Locate the cell with the specified text and output its (X, Y) center coordinate. 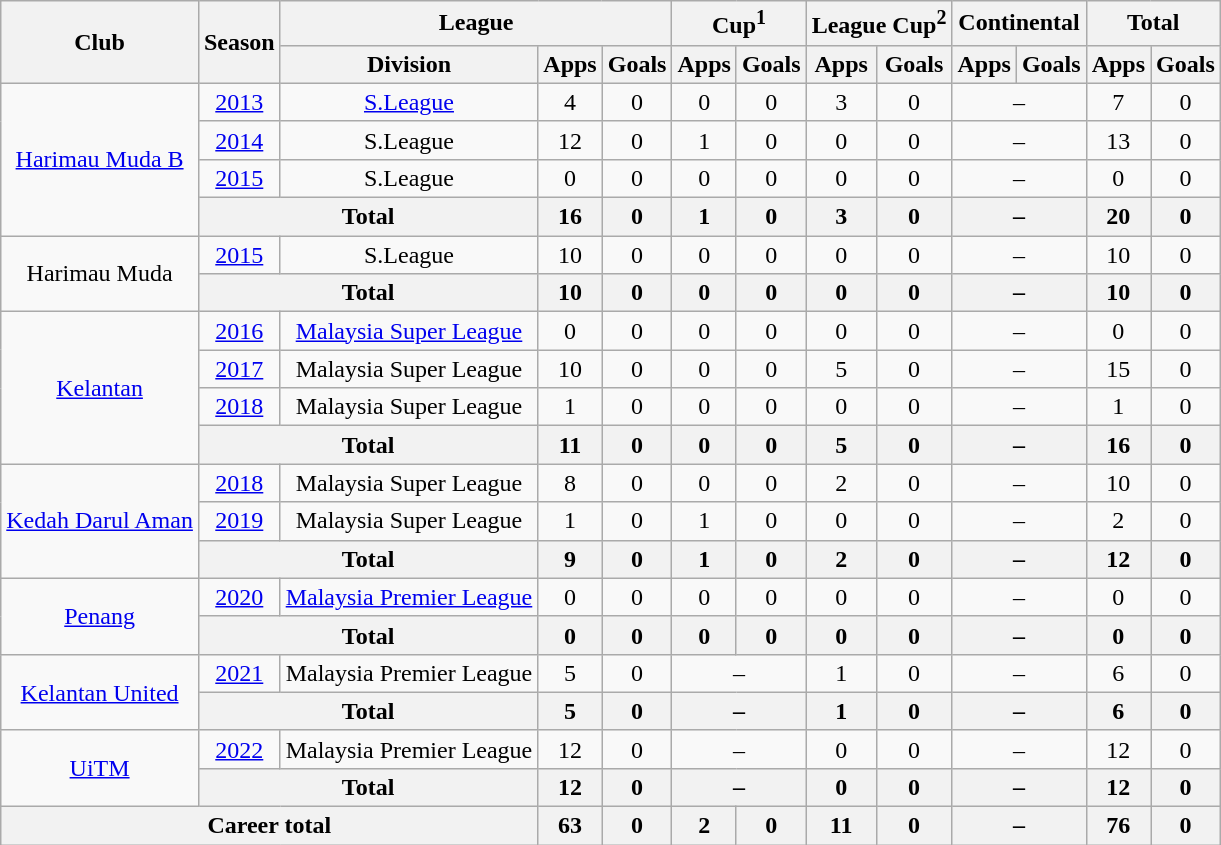
4 (570, 102)
2020 (239, 597)
13 (1118, 140)
8 (570, 483)
63 (570, 826)
2022 (239, 749)
League (476, 24)
Kedah Darul Aman (100, 521)
15 (1118, 369)
Harimau Muda (100, 274)
Club (100, 42)
2013 (239, 102)
Season (239, 42)
UiTM (100, 768)
2019 (239, 521)
Harimau Muda B (100, 159)
2016 (239, 331)
9 (570, 559)
76 (1118, 826)
Kelantan (100, 388)
2014 (239, 140)
Continental (1019, 24)
League Cup2 (879, 24)
2021 (239, 673)
20 (1118, 217)
Penang (100, 616)
7 (1118, 102)
Cup1 (739, 24)
Kelantan United (100, 692)
2017 (239, 369)
Career total (270, 826)
Division (409, 64)
